Detect which cell encompasses the target text, then output its [x, y] center coordinate. 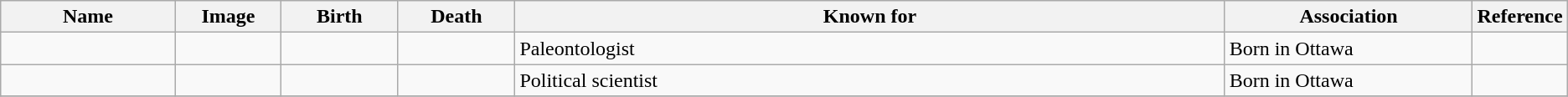
Name [88, 17]
Paleontologist [869, 48]
Death [456, 17]
Political scientist [869, 80]
Association [1349, 17]
Birth [340, 17]
Reference [1519, 17]
Image [228, 17]
Known for [869, 17]
